For the text-containing cell, return its midpoint in (x, y) coordinate format. 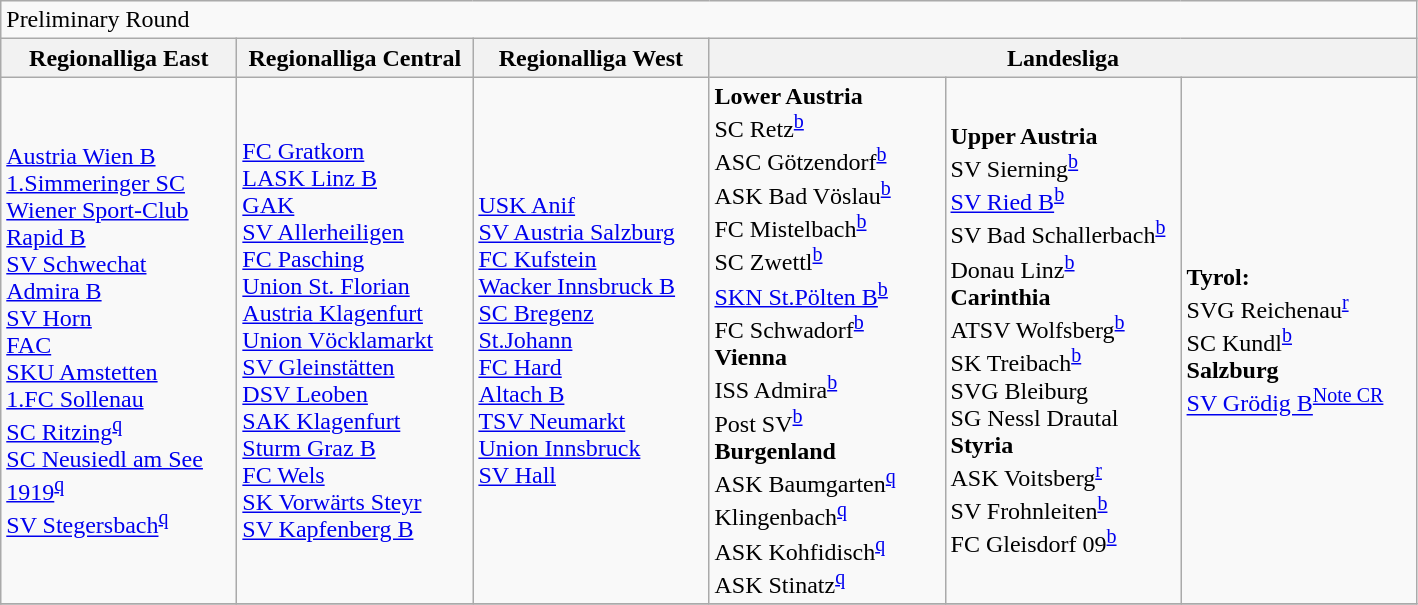
Regionalliga East (119, 58)
Preliminary Round (709, 20)
USK AnifSV Austria SalzburgFC KufsteinWacker Innsbruck BSC BregenzSt.JohannFC HardAltach BTSV NeumarktUnion InnsbruckSV Hall (591, 340)
Regionalliga Central (355, 58)
Landesliga (1063, 58)
Tyrol:SVG ReichenaurSC KundlbSalzburgSV Grödig BNote CR (1299, 340)
Regionalliga West (591, 58)
